Determine the [X, Y] coordinate at the center of the cell enclosing the given text.  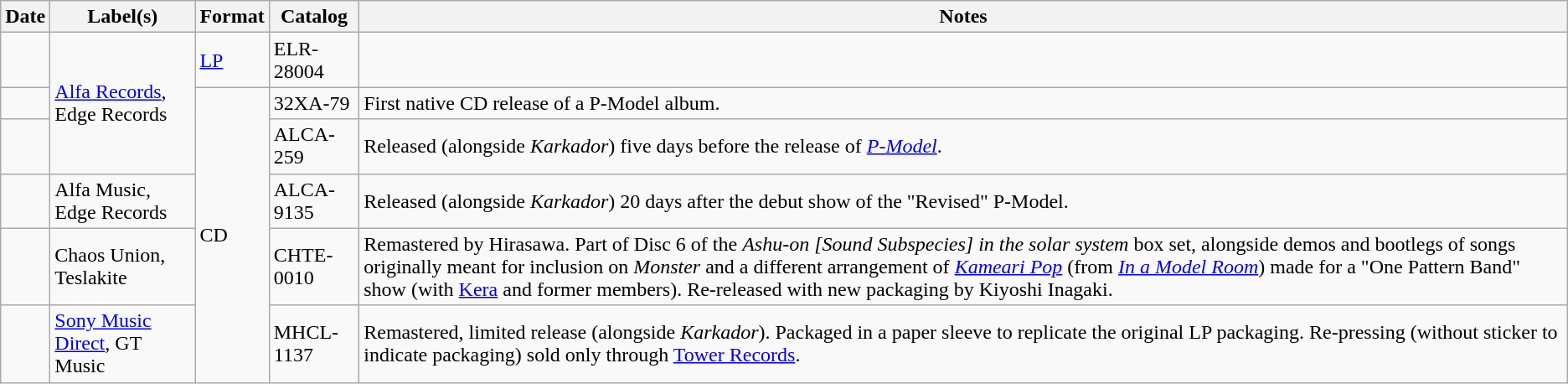
CHTE-0010 [314, 267]
Label(s) [122, 17]
First native CD release of a P-Model album. [963, 103]
Date [25, 17]
32XA-79 [314, 103]
Sony Music Direct, GT Music [122, 344]
ALCA-259 [314, 146]
ALCA-9135 [314, 201]
Released (alongside Karkador) five days before the release of P-Model. [963, 146]
Alfa Music, Edge Records [122, 201]
Alfa Records, Edge Records [122, 103]
Notes [963, 17]
Chaos Union, Teslakite [122, 267]
LP [232, 60]
Format [232, 17]
MHCL-1137 [314, 344]
ELR-28004 [314, 60]
Released (alongside Karkador) 20 days after the debut show of the "Revised" P-Model. [963, 201]
CD [232, 235]
Catalog [314, 17]
